Identify which cell holds the provided text, then report its (x, y) central coordinate. 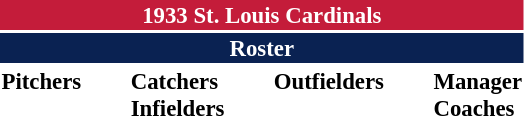
1933 St. Louis Cardinals (262, 15)
Roster (262, 48)
